Provide the [X, Y] coordinate of the cell's center where the given text is located.  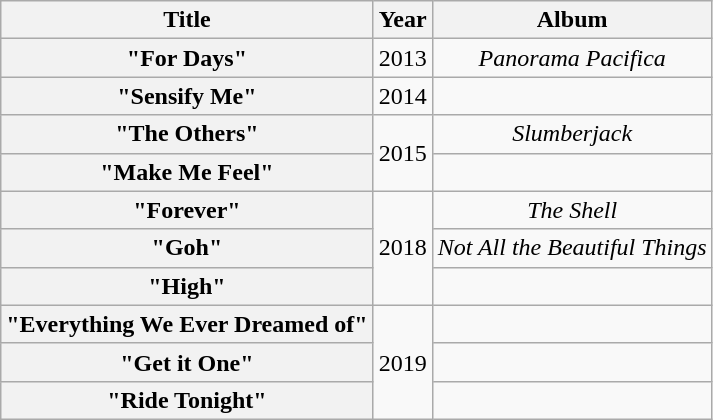
"For Days" [187, 58]
2018 [402, 248]
"High" [187, 286]
"Goh" [187, 248]
2015 [402, 153]
Album [572, 20]
2014 [402, 96]
"Sensify Me" [187, 96]
"Make Me Feel" [187, 172]
The Shell [572, 210]
"The Others" [187, 134]
Not All the Beautiful Things [572, 248]
"Get it One" [187, 362]
"Ride Tonight" [187, 400]
2019 [402, 362]
Title [187, 20]
"Forever" [187, 210]
Year [402, 20]
Slumberjack [572, 134]
"Everything We Ever Dreamed of" [187, 324]
Panorama Pacifica [572, 58]
2013 [402, 58]
